Search for the cell housing the specified text and yield its (X, Y) center coordinate. 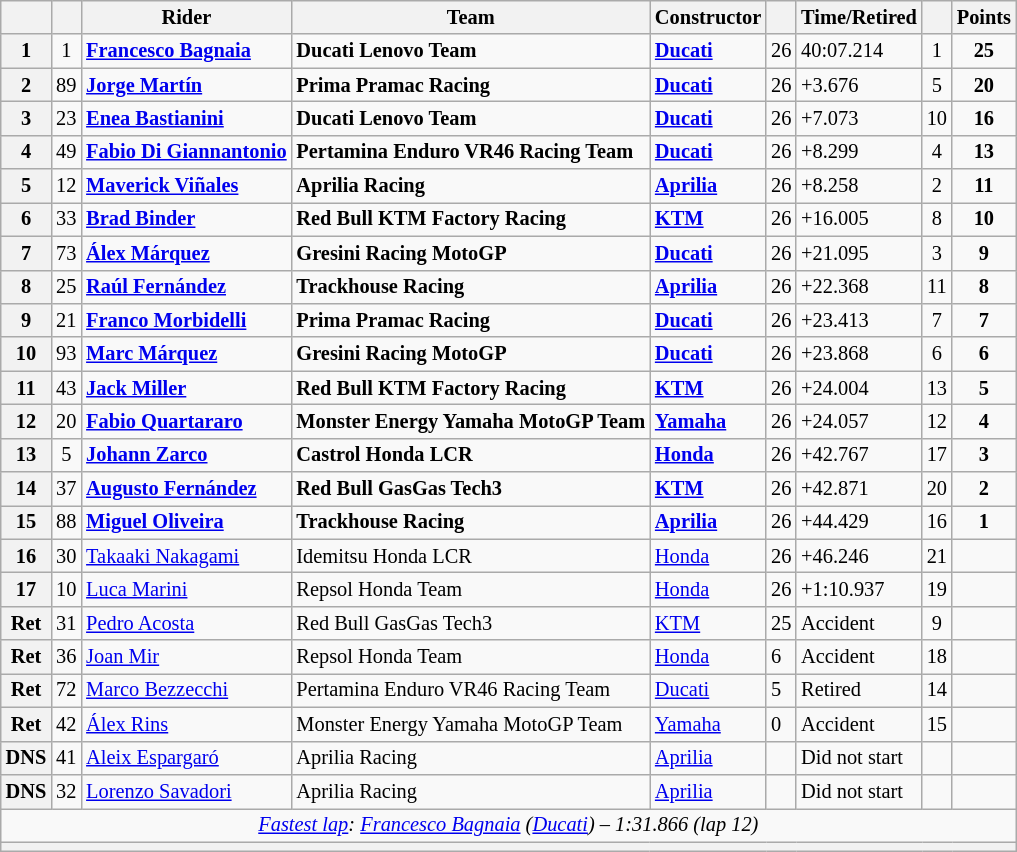
+23.413 (859, 320)
93 (66, 354)
72 (66, 690)
42 (66, 724)
+3.676 (859, 85)
Idemitsu Honda LCR (470, 556)
Álex Márquez (186, 253)
18 (937, 657)
Rider (186, 17)
Raúl Fernández (186, 287)
Franco Morbidelli (186, 320)
Marc Márquez (186, 354)
Maverick Viñales (186, 186)
+24.004 (859, 388)
Álex Rins (186, 724)
49 (66, 152)
Team (470, 17)
+42.767 (859, 455)
Jorge Martín (186, 85)
+44.429 (859, 522)
30 (66, 556)
73 (66, 253)
+22.368 (859, 287)
Marco Bezzecchi (186, 690)
Jack Miller (186, 388)
+42.871 (859, 489)
+23.868 (859, 354)
33 (66, 219)
31 (66, 623)
Retired (859, 690)
Lorenzo Savadori (186, 791)
+7.073 (859, 118)
Francesco Bagnaia (186, 51)
43 (66, 388)
Points (984, 17)
Fabio Quartararo (186, 421)
Takaaki Nakagami (186, 556)
+8.258 (859, 186)
+8.299 (859, 152)
Constructor (708, 17)
36 (66, 657)
23 (66, 118)
32 (66, 791)
89 (66, 85)
Fabio Di Giannantonio (186, 152)
+16.005 (859, 219)
Aleix Espargaró (186, 758)
Luca Marini (186, 589)
41 (66, 758)
+21.095 (859, 253)
19 (937, 589)
+46.246 (859, 556)
Brad Binder (186, 219)
88 (66, 522)
Pedro Acosta (186, 623)
Johann Zarco (186, 455)
37 (66, 489)
+1:10.937 (859, 589)
Enea Bastianini (186, 118)
+24.057 (859, 421)
Augusto Fernández (186, 489)
Fastest lap: Francesco Bagnaia (Ducati) – 1:31.866 (lap 12) (508, 825)
Joan Mir (186, 657)
Miguel Oliveira (186, 522)
0 (781, 724)
Time/Retired (859, 17)
Castrol Honda LCR (470, 455)
40:07.214 (859, 51)
